For the text-containing cell, return its midpoint in (x, y) coordinate format. 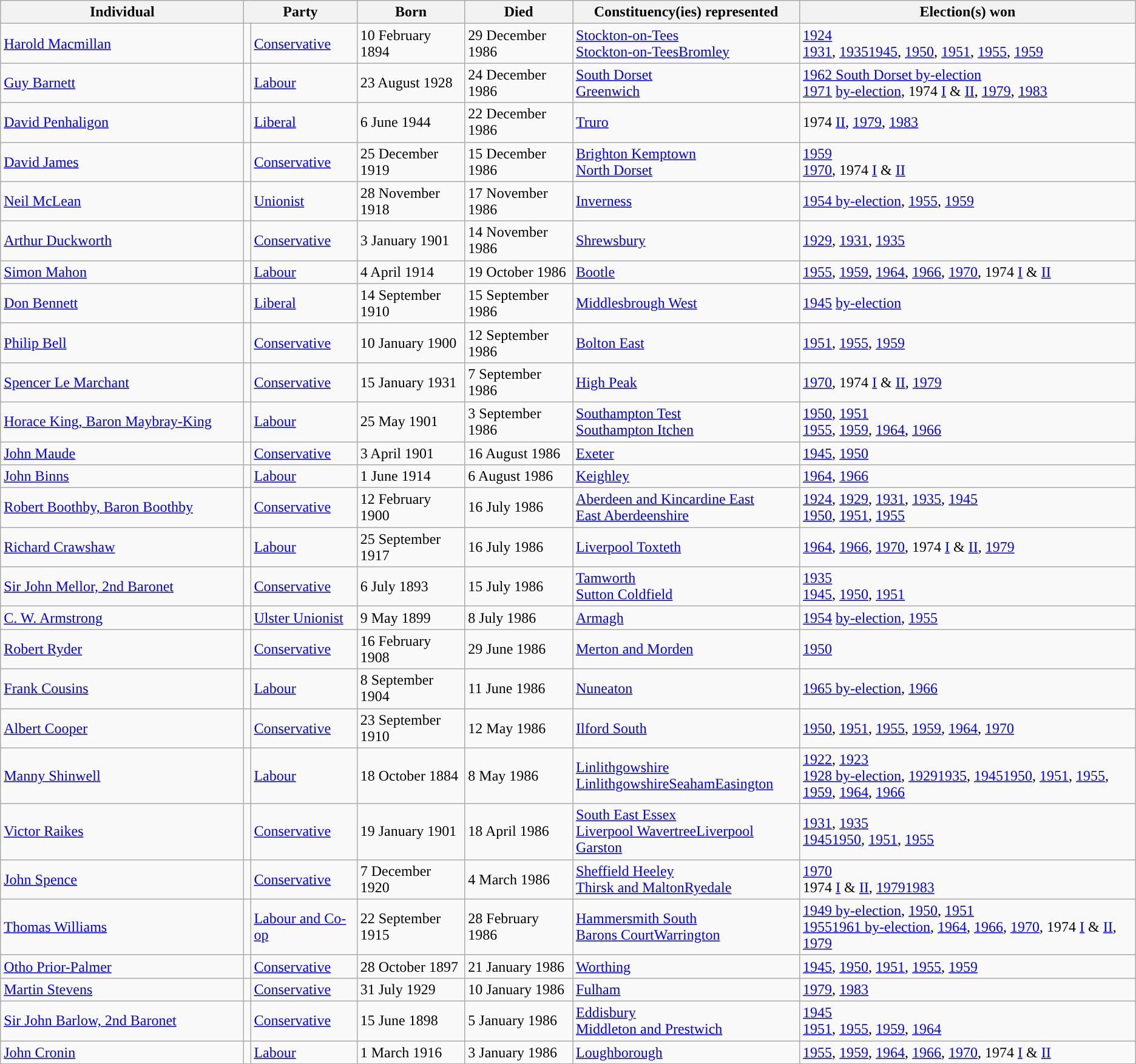
19 October 1986 (519, 272)
7 December 1920 (411, 879)
John Maude (123, 453)
Merton and Morden (686, 649)
29 June 1986 (519, 649)
Liverpool Toxteth (686, 547)
Robert Boothby, Baron Boothby (123, 507)
16 August 1986 (519, 453)
1954 by-election, 1955 (968, 618)
Inverness (686, 202)
Middlesbrough West (686, 303)
C. W. Armstrong (123, 618)
31 July 1929 (411, 989)
3 April 1901 (411, 453)
1951, 1955, 1959 (968, 342)
24 December 1986 (519, 83)
Manny Shinwell (123, 776)
Worthing (686, 966)
15 September 1986 (519, 303)
Stockton-on-TeesStockton-on-TeesBromley (686, 44)
Neil McLean (123, 202)
Richard Crawshaw (123, 547)
25 September 1917 (411, 547)
1954 by-election, 1955, 1959 (968, 202)
28 October 1897 (411, 966)
9 May 1899 (411, 618)
Guy Barnett (123, 83)
Otho Prior-Palmer (123, 966)
15 July 1986 (519, 586)
John Spence (123, 879)
Bootle (686, 272)
19451951, 1955, 1959, 1964 (968, 1021)
Hammersmith SouthBarons CourtWarrington (686, 927)
High Peak (686, 382)
Died (519, 12)
1965 by-election, 1966 (968, 688)
1924, 1929, 1931, 1935, 19451950, 1951, 1955 (968, 507)
Horace King, Baron Maybray-King (123, 421)
6 June 1944 (411, 123)
1929, 1931, 1935 (968, 240)
3 September 1986 (519, 421)
Thomas Williams (123, 927)
Born (411, 12)
Sheffield HeeleyThirsk and MaltonRyedale (686, 879)
15 December 1986 (519, 161)
Party (300, 12)
1945, 1950, 1951, 1955, 1959 (968, 966)
Arthur Duckworth (123, 240)
8 July 1986 (519, 618)
7 September 1986 (519, 382)
Victor Raikes (123, 832)
Exeter (686, 453)
Martin Stevens (123, 989)
Armagh (686, 618)
28 February 1986 (519, 927)
14 November 1986 (519, 240)
8 September 1904 (411, 688)
21 January 1986 (519, 966)
Harold Macmillan (123, 44)
19701974 I & II, 19791983 (968, 879)
TamworthSutton Coldfield (686, 586)
12 May 1986 (519, 728)
Simon Mahon (123, 272)
1962 South Dorset by-election1971 by-election, 1974 I & II, 1979, 1983 (968, 83)
12 February 1900 (411, 507)
1950, 19511955, 1959, 1964, 1966 (968, 421)
John Cronin (123, 1052)
Bolton East (686, 342)
15 January 1931 (411, 382)
1974 II, 1979, 1983 (968, 123)
David James (123, 161)
19 January 1901 (411, 832)
3 January 1901 (411, 240)
Election(s) won (968, 12)
17 November 1986 (519, 202)
19351945, 1950, 1951 (968, 586)
1945 by-election (968, 303)
Sir John Mellor, 2nd Baronet (123, 586)
1950, 1951, 1955, 1959, 1964, 1970 (968, 728)
Individual (123, 12)
Philip Bell (123, 342)
Fulham (686, 989)
John Binns (123, 476)
Southampton TestSouthampton Itchen (686, 421)
25 May 1901 (411, 421)
22 September 1915 (411, 927)
22 December 1986 (519, 123)
1979, 1983 (968, 989)
11 June 1986 (519, 688)
Truro (686, 123)
19241931, 19351945, 1950, 1951, 1955, 1959 (968, 44)
28 November 1918 (411, 202)
4 April 1914 (411, 272)
23 September 1910 (411, 728)
Spencer Le Marchant (123, 382)
15 June 1898 (411, 1021)
5 January 1986 (519, 1021)
Shrewsbury (686, 240)
23 August 1928 (411, 83)
6 August 1986 (519, 476)
South East EssexLiverpool WavertreeLiverpool Garston (686, 832)
Ilford South (686, 728)
1931, 193519451950, 1951, 1955 (968, 832)
1 March 1916 (411, 1052)
Keighley (686, 476)
16 February 1908 (411, 649)
Robert Ryder (123, 649)
29 December 1986 (519, 44)
10 January 1900 (411, 342)
Frank Cousins (123, 688)
Constituency(ies) represented (686, 12)
1 June 1914 (411, 476)
3 January 1986 (519, 1052)
Don Bennett (123, 303)
1945, 1950 (968, 453)
1950 (968, 649)
Nuneaton (686, 688)
Aberdeen and Kincardine EastEast Aberdeenshire (686, 507)
Ulster Unionist (303, 618)
8 May 1986 (519, 776)
1922, 19231928 by-election, 19291935, 19451950, 1951, 1955, 1959, 1964, 1966 (968, 776)
25 December 1919 (411, 161)
6 July 1893 (411, 586)
Brighton KemptownNorth Dorset (686, 161)
EddisburyMiddleton and Prestwich (686, 1021)
19591970, 1974 I & II (968, 161)
4 March 1986 (519, 879)
South DorsetGreenwich (686, 83)
18 April 1986 (519, 832)
LinlithgowshireLinlithgowshireSeahamEasington (686, 776)
18 October 1884 (411, 776)
Labour and Co-op (303, 927)
1949 by-election, 1950, 195119551961 by-election, 1964, 1966, 1970, 1974 I & II, 1979 (968, 927)
Unionist (303, 202)
1964, 1966 (968, 476)
Albert Cooper (123, 728)
1964, 1966, 1970, 1974 I & II, 1979 (968, 547)
12 September 1986 (519, 342)
David Penhaligon (123, 123)
10 January 1986 (519, 989)
10 February 1894 (411, 44)
1970, 1974 I & II, 1979 (968, 382)
Loughborough (686, 1052)
14 September 1910 (411, 303)
Sir John Barlow, 2nd Baronet (123, 1021)
